Capture the cell that displays the provided text and extract its (x, y) central coordinate. 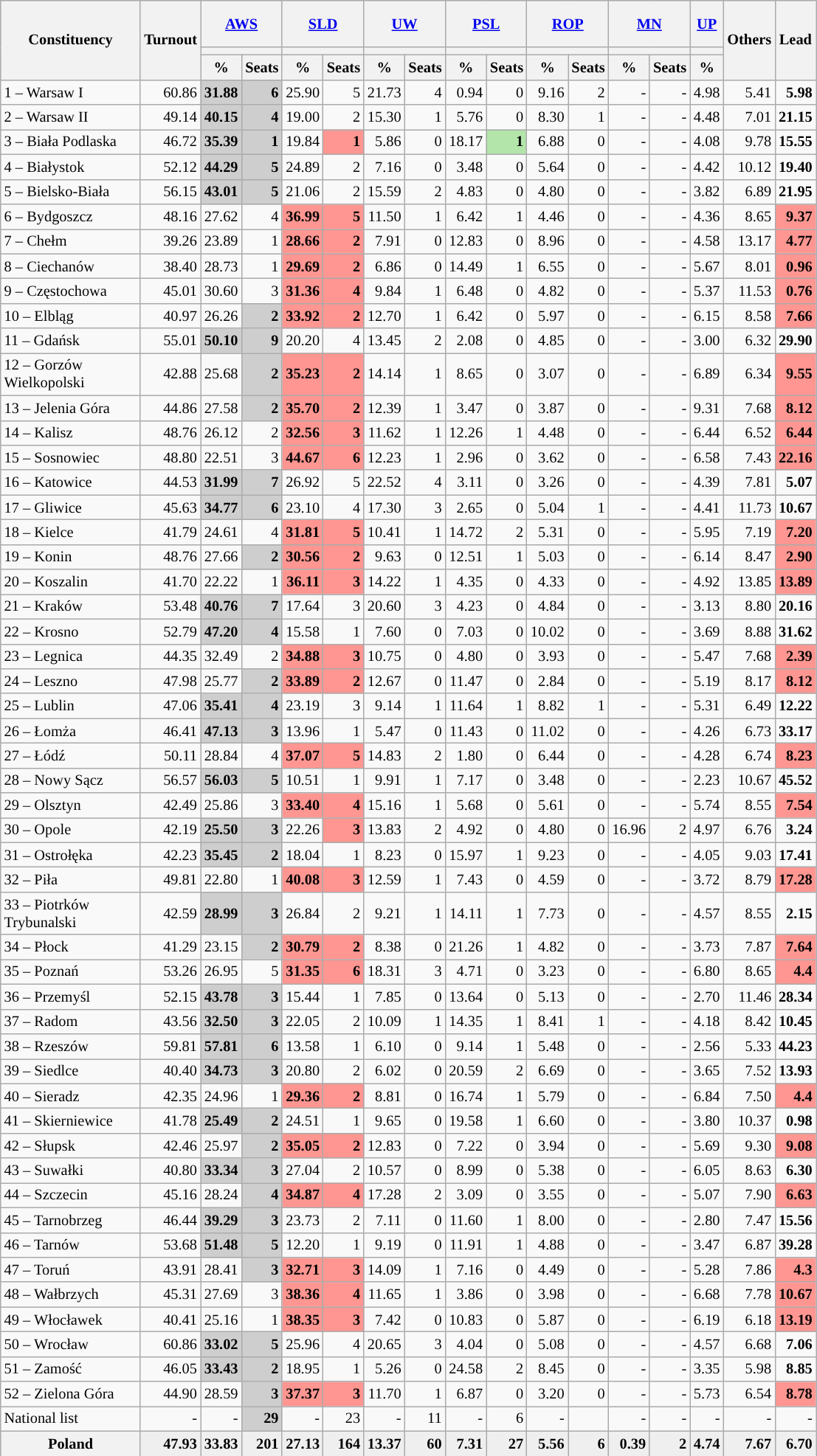
2.65 (466, 507)
3.73 (707, 947)
5.73 (707, 1394)
9.91 (385, 780)
Constituency (71, 40)
33.89 (303, 681)
15.55 (796, 142)
13.58 (303, 1046)
29.90 (796, 341)
3.20 (548, 1394)
4.97 (707, 830)
38.36 (303, 1294)
14.35 (466, 1022)
18.95 (303, 1369)
5.74 (707, 805)
56.57 (170, 780)
7.03 (466, 631)
40.76 (221, 606)
18.04 (303, 855)
6.49 (749, 706)
6.80 (707, 971)
13.45 (385, 341)
AWS (242, 24)
43.91 (170, 1269)
44.23 (796, 1046)
19.00 (303, 117)
28.59 (221, 1394)
11.91 (466, 1245)
44.53 (170, 482)
3.62 (548, 457)
9.84 (385, 291)
36 – Przemyśl (71, 996)
7.20 (796, 532)
37 – Radom (71, 1022)
13.96 (303, 731)
26.92 (303, 482)
23.19 (303, 706)
11.60 (466, 1220)
45.52 (796, 780)
2.90 (796, 557)
9.65 (385, 1120)
48.16 (170, 216)
4 – Białystok (71, 167)
5.37 (707, 291)
12.67 (385, 681)
27.13 (303, 1443)
7.19 (749, 532)
9.03 (749, 855)
18 – Kielce (71, 532)
8.78 (796, 1394)
25.90 (303, 92)
24.61 (221, 532)
15 – Sosnowiec (71, 457)
41.29 (170, 947)
31.99 (221, 482)
7.17 (466, 780)
41.79 (170, 532)
13.83 (385, 830)
23.89 (221, 241)
19.84 (303, 142)
50 – Wrocław (71, 1344)
39.26 (170, 241)
4.04 (466, 1344)
46.41 (170, 731)
5.41 (749, 92)
2.84 (548, 681)
2.08 (466, 341)
30.60 (221, 291)
7.90 (749, 1195)
44.86 (170, 408)
6 – Bydgoszcz (71, 216)
24.89 (303, 167)
13.17 (749, 241)
5.56 (548, 1443)
25.49 (221, 1120)
5.13 (548, 996)
25.68 (221, 374)
8.88 (749, 631)
0.98 (796, 1120)
43.78 (221, 996)
UW (404, 24)
6.14 (707, 557)
7.60 (385, 631)
47.06 (170, 706)
5.03 (548, 557)
40.15 (221, 117)
24.51 (303, 1120)
0.96 (796, 266)
19.40 (796, 167)
29.69 (303, 266)
3.55 (548, 1195)
7.31 (466, 1443)
12.26 (466, 433)
3.65 (707, 1071)
3.00 (707, 341)
40.40 (170, 1071)
14.83 (385, 755)
10.57 (385, 1171)
4.98 (707, 92)
56.03 (221, 780)
MN (649, 24)
4.28 (707, 755)
20.20 (303, 341)
50.10 (221, 341)
11.62 (385, 433)
46.05 (170, 1369)
17.64 (303, 606)
32 – Piła (71, 880)
11.46 (749, 996)
46 – Tarnów (71, 1245)
27 (506, 1443)
34.87 (303, 1195)
13 – Jelenia Góra (71, 408)
4.39 (707, 482)
28.73 (221, 266)
26.12 (221, 433)
5.61 (548, 805)
39 – Siedlce (71, 1071)
6.86 (385, 266)
22.16 (796, 457)
11.43 (466, 731)
ROP (568, 24)
3 – Biała Podlaska (71, 142)
Turnout (170, 40)
27.69 (221, 1294)
6.05 (707, 1171)
20.59 (466, 1071)
23 (344, 1418)
23 – Legnica (71, 656)
7.64 (796, 947)
42.59 (170, 913)
4.08 (707, 142)
6.30 (796, 1171)
5.97 (548, 316)
16 – Katowice (71, 482)
56.15 (170, 192)
Others (749, 40)
6.02 (385, 1071)
35.41 (221, 706)
201 (261, 1443)
48 – Wałbrzych (71, 1294)
9.31 (707, 408)
3.07 (548, 374)
51 – Zamość (71, 1369)
14.11 (466, 913)
6.73 (749, 731)
3.98 (548, 1294)
21.26 (466, 947)
33.92 (303, 316)
4.74 (707, 1443)
1.80 (466, 755)
8.99 (466, 1171)
34 – Płock (71, 947)
8.80 (749, 606)
15.97 (466, 855)
53.68 (170, 1245)
21 – Kraków (71, 606)
23.15 (221, 947)
53.26 (170, 971)
42.35 (170, 1096)
6.60 (548, 1120)
3.82 (707, 192)
4.36 (707, 216)
25.16 (221, 1320)
164 (344, 1443)
10.37 (749, 1120)
31.88 (221, 92)
50.11 (170, 755)
40.80 (170, 1171)
32.50 (221, 1022)
31.62 (796, 631)
9.19 (385, 1245)
25 – Lublin (71, 706)
7.81 (749, 482)
4.26 (707, 731)
8.58 (749, 316)
13.89 (796, 582)
11.02 (548, 731)
28.84 (221, 755)
6.55 (548, 266)
6.88 (548, 142)
15.16 (385, 805)
12.23 (385, 457)
23.10 (303, 507)
8.79 (749, 880)
11 – Gdańsk (71, 341)
45.31 (170, 1294)
14.09 (385, 1269)
47.20 (221, 631)
44.90 (170, 1394)
5.64 (548, 167)
7.78 (749, 1294)
4.83 (466, 192)
7.11 (385, 1220)
2 – Warsaw II (71, 117)
4.71 (466, 971)
43.01 (221, 192)
12.59 (385, 880)
7.73 (548, 913)
28 – Nowy Sącz (71, 780)
10.09 (385, 1022)
18.17 (466, 142)
9.08 (796, 1145)
6.58 (707, 457)
15.59 (385, 192)
33.17 (796, 731)
32.71 (303, 1269)
6.15 (707, 316)
8 – Ciechanów (71, 266)
3.69 (707, 631)
22.51 (221, 457)
5.48 (548, 1046)
24.58 (466, 1369)
52.12 (170, 167)
21.15 (796, 117)
46.44 (170, 1220)
6.69 (548, 1071)
4.3 (796, 1269)
3.23 (548, 971)
22.22 (221, 582)
39.29 (221, 1220)
6.34 (749, 374)
7.52 (749, 1071)
8.30 (548, 117)
9.78 (749, 142)
25.97 (221, 1145)
7.47 (749, 1220)
6.74 (749, 755)
12.22 (796, 706)
17.41 (796, 855)
10.12 (749, 167)
7 – Chełm (71, 241)
26.26 (221, 316)
6.54 (749, 1394)
11.64 (466, 706)
33.83 (221, 1443)
57.81 (221, 1046)
3.87 (548, 408)
5.76 (466, 117)
4.18 (707, 1022)
14.72 (466, 532)
15.44 (303, 996)
8.47 (749, 557)
25.77 (221, 681)
2.56 (707, 1046)
3.35 (707, 1369)
4.85 (548, 341)
43 – Suwałki (71, 1171)
38 – Rzeszów (71, 1046)
2.15 (796, 913)
34.73 (221, 1071)
16.96 (630, 830)
9.23 (548, 855)
30 – Opole (71, 830)
8.82 (548, 706)
34.88 (303, 656)
47.13 (221, 731)
6.32 (749, 341)
8.42 (749, 1022)
32.56 (303, 433)
7.85 (385, 996)
16.74 (466, 1096)
5.87 (548, 1320)
5.86 (385, 142)
49.81 (170, 880)
25.50 (221, 830)
28.99 (221, 913)
6.70 (796, 1443)
12.20 (303, 1245)
45.16 (170, 1195)
30.56 (303, 557)
29 – Olsztyn (71, 805)
42.46 (170, 1145)
4.84 (548, 606)
10.41 (385, 532)
PSL (486, 24)
3.13 (707, 606)
42.88 (170, 374)
7.42 (385, 1320)
13.19 (796, 1320)
5.69 (707, 1145)
33.40 (303, 805)
40.08 (303, 880)
SLD (323, 24)
8.38 (385, 947)
7.67 (749, 1443)
5.28 (707, 1269)
19 – Konin (71, 557)
17 – Gliwice (71, 507)
15.30 (385, 117)
6.48 (466, 291)
24.96 (221, 1096)
6.84 (707, 1096)
60 (425, 1443)
44.29 (221, 167)
39.28 (796, 1245)
4.88 (548, 1245)
20 – Koszalin (71, 582)
33.43 (221, 1369)
5.08 (548, 1344)
8.81 (385, 1096)
47.93 (170, 1443)
32.49 (221, 656)
33.02 (221, 1344)
14.14 (385, 374)
6.10 (385, 1046)
4.46 (548, 216)
49.14 (170, 117)
28.34 (796, 996)
13.37 (385, 1443)
48.80 (170, 457)
47.98 (170, 681)
49 – Włocławek (71, 1320)
3.86 (466, 1294)
35.39 (221, 142)
52.15 (170, 996)
11.65 (385, 1294)
33.34 (221, 1171)
36.99 (303, 216)
Poland (71, 1443)
5.33 (749, 1046)
10.02 (548, 631)
7.86 (749, 1269)
27.58 (221, 408)
22 – Krosno (71, 631)
7.91 (385, 241)
4.42 (707, 167)
21.73 (385, 92)
20.16 (796, 606)
22.80 (221, 880)
28.66 (303, 241)
13.93 (796, 1071)
47 – Toruń (71, 1269)
11.70 (385, 1394)
42.19 (170, 830)
4.77 (796, 241)
7.01 (749, 117)
3.93 (548, 656)
27 – Łódź (71, 755)
13.85 (749, 582)
5.79 (548, 1096)
15.58 (303, 631)
8.01 (749, 266)
38.35 (303, 1320)
42.49 (170, 805)
4.41 (707, 507)
4.49 (548, 1269)
3.09 (466, 1195)
31.36 (303, 291)
8.85 (796, 1369)
1 – Warsaw I (71, 92)
28.41 (221, 1269)
31 – Ostrołęka (71, 855)
26 – Łomża (71, 731)
9.16 (548, 92)
42.23 (170, 855)
5.95 (707, 532)
44.35 (170, 656)
22.05 (303, 1022)
12 – Gorzów Wielkopolski (71, 374)
11.53 (749, 291)
31.81 (303, 532)
6.19 (707, 1320)
35 – Poznań (71, 971)
9.21 (385, 913)
37.07 (303, 755)
2.96 (466, 457)
4.23 (466, 606)
10.45 (796, 1022)
13.64 (466, 996)
43.56 (170, 1022)
26.95 (221, 971)
14 – Kalisz (71, 433)
21.95 (796, 192)
19.58 (466, 1120)
8.96 (548, 241)
55.01 (170, 341)
45.01 (170, 291)
14.22 (385, 582)
6.76 (749, 830)
3.80 (707, 1120)
3.24 (796, 830)
20.65 (385, 1344)
22.52 (385, 482)
3.72 (707, 880)
24 – Leszno (71, 681)
18.31 (385, 971)
6.52 (749, 433)
4.35 (466, 582)
12.51 (466, 557)
29.36 (303, 1096)
10.75 (385, 656)
4.05 (707, 855)
22.26 (303, 830)
2.39 (796, 656)
3.26 (548, 482)
11.47 (466, 681)
42 – Słupsk (71, 1145)
7.06 (796, 1344)
11 (425, 1418)
44.67 (303, 457)
9.37 (796, 216)
2.70 (707, 996)
20.60 (385, 606)
46.72 (170, 142)
8.17 (749, 681)
9 – Częstochowa (71, 291)
8.00 (548, 1220)
4.58 (707, 241)
44 – Szczecin (71, 1195)
37.37 (303, 1394)
5.04 (548, 507)
30.79 (303, 947)
35.70 (303, 408)
10.51 (303, 780)
53.48 (170, 606)
41.78 (170, 1120)
7.66 (796, 316)
9 (261, 341)
National list (71, 1418)
6.18 (749, 1320)
0.94 (466, 92)
7.22 (466, 1145)
26.84 (303, 913)
25.86 (221, 805)
6.63 (796, 1195)
27.62 (221, 216)
45 – Tarnobrzeg (71, 1220)
11.50 (385, 216)
52.79 (170, 631)
9.55 (796, 374)
12.70 (385, 316)
0.76 (796, 291)
35.05 (303, 1145)
14.49 (466, 266)
59.81 (170, 1046)
8.63 (749, 1171)
9.30 (749, 1145)
7.87 (749, 947)
10.83 (466, 1320)
31.35 (303, 971)
23.73 (303, 1220)
5.38 (548, 1171)
15.56 (796, 1220)
2.80 (707, 1220)
33 – Piotrków Trybunalski (71, 913)
27.66 (221, 557)
8.41 (548, 1022)
5.26 (385, 1369)
5.68 (466, 805)
7.50 (749, 1096)
40 – Sieradz (71, 1096)
2.23 (707, 780)
17.30 (385, 507)
40.41 (170, 1320)
27.04 (303, 1171)
4.33 (548, 582)
0.39 (630, 1443)
28.24 (221, 1195)
35.45 (221, 855)
Lead (796, 40)
UP (707, 24)
35.23 (303, 374)
3.11 (466, 482)
5.19 (707, 681)
51.48 (221, 1245)
36.11 (303, 582)
41 – Skierniewice (71, 1120)
9.63 (385, 557)
11.73 (749, 507)
38.40 (170, 266)
5 – Bielsko-Biała (71, 192)
34.77 (221, 507)
21.06 (303, 192)
5.67 (707, 266)
20.80 (303, 1071)
41.70 (170, 582)
8.45 (548, 1369)
25.96 (303, 1344)
52 – Zielona Góra (71, 1394)
45.63 (170, 507)
7.54 (796, 805)
40.97 (170, 316)
10 – Elbląg (71, 316)
29 (261, 1418)
3.94 (548, 1145)
12.39 (385, 408)
4.59 (548, 880)
